Output the (X, Y) coordinate of the center of the cell containing the given text.  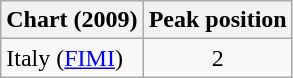
Chart (2009) (72, 20)
Peak position (218, 20)
2 (218, 58)
Italy (FIMI) (72, 58)
